Detect which cell encompasses the target text, then output its [x, y] center coordinate. 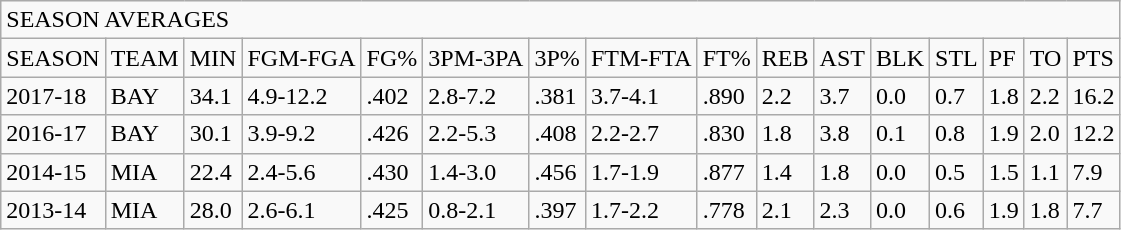
.830 [726, 134]
0.8-2.1 [476, 210]
.890 [726, 96]
2.2-2.7 [641, 134]
2017-18 [53, 96]
SEASON AVERAGES [560, 20]
1.4 [785, 172]
3PM-3PA [476, 58]
2.2-5.3 [476, 134]
.430 [392, 172]
2.0 [1046, 134]
3.7 [842, 96]
2.6-6.1 [302, 210]
1.7-2.2 [641, 210]
3.9-9.2 [302, 134]
2016-17 [53, 134]
12.2 [1094, 134]
BLK [900, 58]
0.8 [957, 134]
2014-15 [53, 172]
REB [785, 58]
FT% [726, 58]
3.7-4.1 [641, 96]
16.2 [1094, 96]
.778 [726, 210]
.408 [557, 134]
0.1 [900, 134]
0.7 [957, 96]
2.1 [785, 210]
7.7 [1094, 210]
2.4-5.6 [302, 172]
0.6 [957, 210]
1.7-1.9 [641, 172]
MIN [213, 58]
1.4-3.0 [476, 172]
.877 [726, 172]
.402 [392, 96]
.426 [392, 134]
4.9-12.2 [302, 96]
FTM-FTA [641, 58]
30.1 [213, 134]
FG% [392, 58]
3.8 [842, 134]
7.9 [1094, 172]
STL [957, 58]
TO [1046, 58]
.425 [392, 210]
PTS [1094, 58]
PF [1004, 58]
2013-14 [53, 210]
34.1 [213, 96]
0.5 [957, 172]
1.1 [1046, 172]
28.0 [213, 210]
1.5 [1004, 172]
2.3 [842, 210]
SEASON [53, 58]
AST [842, 58]
.456 [557, 172]
.397 [557, 210]
.381 [557, 96]
TEAM [144, 58]
2.8-7.2 [476, 96]
3P% [557, 58]
FGM-FGA [302, 58]
22.4 [213, 172]
